Detect which cell encompasses the target text, then output its (x, y) center coordinate. 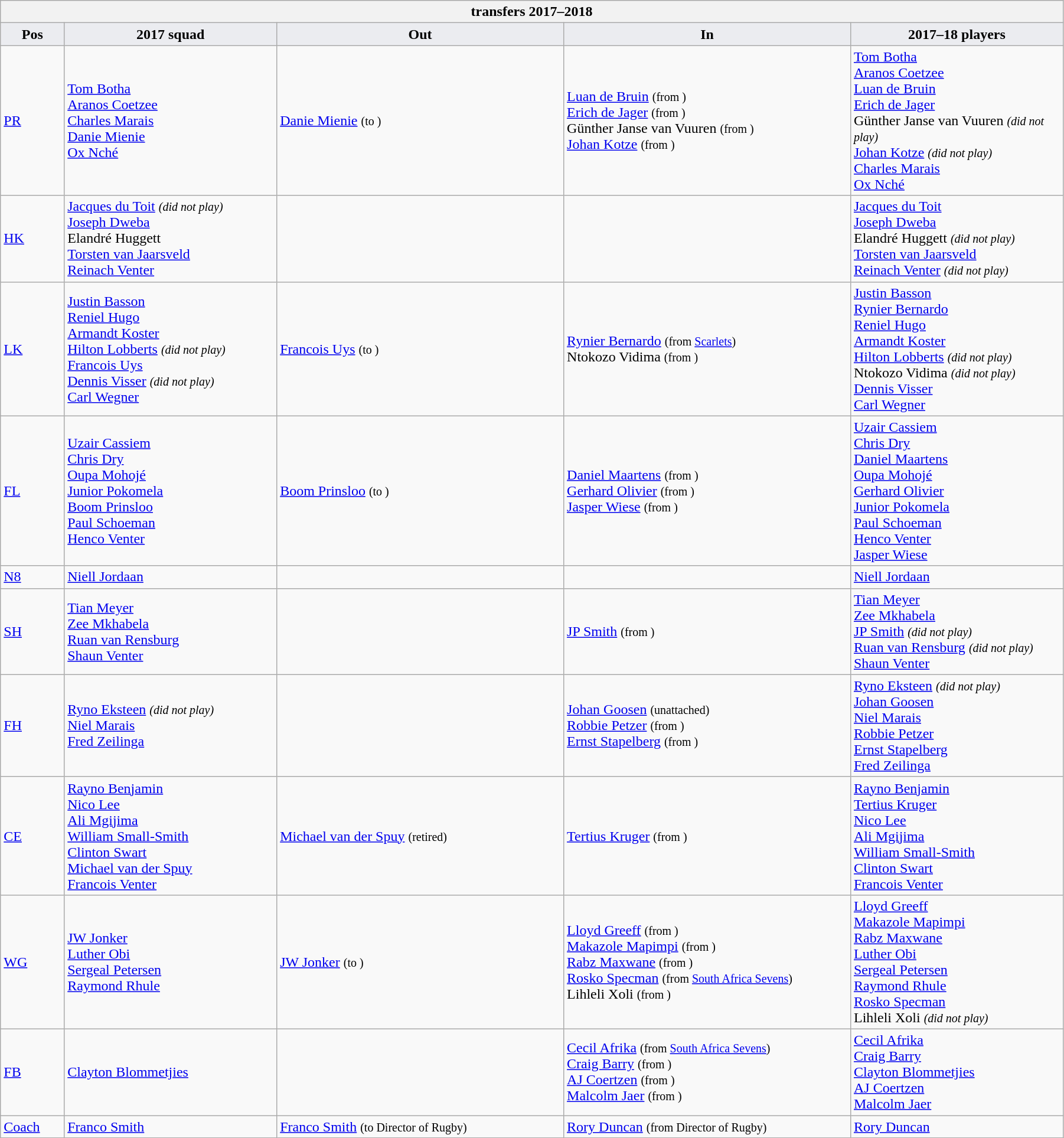
Lloyd Greeff Makazole Mapimpi Rabz Maxwane Luther Obi Sergeal Petersen Raymond Rhule Rosko Specman Lihleli Xoli (did not play) (957, 961)
Tom Botha Aranos Coetzee Charles Marais Danie Mienie Ox Nché (171, 120)
JW Jonker (to ) (420, 961)
Franco Smith (to Director of Rugby) (420, 1126)
2017 squad (171, 34)
SH (32, 631)
Out (420, 34)
Ryno Eksteen (did not play) Niel Marais Fred Zeilinga (171, 725)
CE (32, 836)
Justin Basson Reniel Hugo Armandt Koster Hilton Lobberts (did not play) Francois Uys Dennis Visser (did not play) Carl Wegner (171, 348)
Lloyd Greeff (from ) Makazole Mapimpi (from ) Rabz Maxwane (from ) Rosko Specman (from South Africa Sevens) Lihleli Xoli (from ) (707, 961)
JW Jonker Luther Obi Sergeal Petersen Raymond Rhule (171, 961)
Tian Meyer Zee Mkhabela Ruan van Rensburg Shaun Venter (171, 631)
Tom Botha Aranos Coetzee Luan de Bruin Erich de Jager Günther Janse van Vuuren (did not play) Johan Kotze (did not play) Charles Marais Ox Nché (957, 120)
Franco Smith (171, 1126)
transfers 2017–2018 (532, 12)
Luan de Bruin (from ) Erich de Jager (from ) Günther Janse van Vuuren (from ) Johan Kotze (from ) (707, 120)
Francois Uys (to ) (420, 348)
Rayno Benjamin Nico Lee Ali Mgijima William Small-Smith Clinton Swart Michael van der Spuy Francois Venter (171, 836)
2017–18 players (957, 34)
Daniel Maartens (from ) Gerhard Olivier (from ) Jasper Wiese (from ) (707, 491)
FB (32, 1072)
WG (32, 961)
Rayno Benjamin Tertius Kruger Nico Lee Ali Mgijima William Small-Smith Clinton Swart Francois Venter (957, 836)
Justin Basson Rynier Bernardo Reniel Hugo Armandt Koster Hilton Lobberts (did not play) Ntokozo Vidima (did not play) Dennis Visser Carl Wegner (957, 348)
Jacques du Toit Joseph Dweba Elandré Huggett (did not play) Torsten van Jaarsveld Reinach Venter (did not play) (957, 239)
Ryno Eksteen (did not play) Johan Goosen Niel Marais Robbie Petzer Ernst Stapelberg Fred Zeilinga (957, 725)
Danie Mienie (to ) (420, 120)
HK (32, 239)
Johan Goosen (unattached) Robbie Petzer (from ) Ernst Stapelberg (from ) (707, 725)
Tertius Kruger (from ) (707, 836)
In (707, 34)
Jacques du Toit (did not play) Joseph Dweba Elandré Huggett Torsten van Jaarsveld Reinach Venter (171, 239)
N8 (32, 577)
FH (32, 725)
LK (32, 348)
Uzair Cassiem Chris Dry Oupa Mohojé Junior Pokomela Boom Prinsloo Paul Schoeman Henco Venter (171, 491)
Cecil Afrika (from South Africa Sevens) Craig Barry (from ) AJ Coertzen (from ) Malcolm Jaer (from ) (707, 1072)
Boom Prinsloo (to ) (420, 491)
Clayton Blommetjies (171, 1072)
Tian Meyer Zee Mkhabela JP Smith (did not play) Ruan van Rensburg (did not play) Shaun Venter (957, 631)
Rory Duncan (from Director of Rugby) (707, 1126)
Michael van der Spuy (retired) (420, 836)
FL (32, 491)
Rynier Bernardo (from Scarlets) Ntokozo Vidima (from ) (707, 348)
Cecil Afrika Craig Barry Clayton Blommetjies AJ Coertzen Malcolm Jaer (957, 1072)
Coach (32, 1126)
JP Smith (from ) (707, 631)
Pos (32, 34)
Rory Duncan (957, 1126)
PR (32, 120)
Uzair Cassiem Chris Dry Daniel Maartens Oupa Mohojé Gerhard Olivier Junior Pokomela Paul Schoeman Henco Venter Jasper Wiese (957, 491)
